For the text-containing cell, return its midpoint in (x, y) coordinate format. 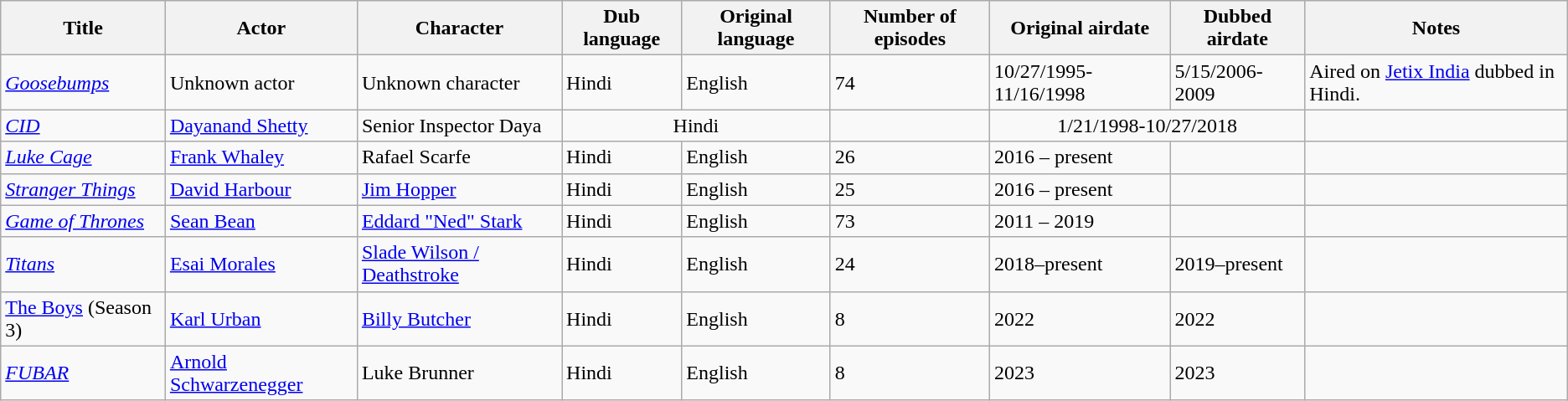
73 (910, 221)
Game of Thrones (84, 221)
Billy Butcher (459, 318)
Sean Bean (261, 221)
2018–present (1079, 265)
24 (910, 265)
Rafael Scarfe (459, 157)
10/27/1995-11/16/1998 (1079, 82)
1/21/1998-10/27/2018 (1147, 126)
Karl Urban (261, 318)
FUBAR (84, 373)
The Boys (Season 3) (84, 318)
Aired on Jetix India dubbed in Hindi. (1436, 82)
Goosebumps (84, 82)
Unknown actor (261, 82)
74 (910, 82)
Original language (756, 28)
Dub language (622, 28)
Actor (261, 28)
David Harbour (261, 189)
Frank Whaley (261, 157)
Character (459, 28)
Notes (1436, 28)
Senior Inspector Daya (459, 126)
2019–present (1238, 265)
Luke Cage (84, 157)
Slade Wilson / Deathstroke (459, 265)
5/15/2006-2009 (1238, 82)
Original airdate (1079, 28)
CID (84, 126)
Jim Hopper (459, 189)
Arnold Schwarzenegger (261, 373)
Number of episodes (910, 28)
Title (84, 28)
25 (910, 189)
Dayanand Shetty (261, 126)
Luke Brunner (459, 373)
Stranger Things (84, 189)
Titans (84, 265)
Unknown character (459, 82)
26 (910, 157)
Eddard "Ned" Stark (459, 221)
Esai Morales (261, 265)
Dubbed airdate (1238, 28)
2011 – 2019 (1079, 221)
